Identify which cell holds the provided text, then report its (x, y) central coordinate. 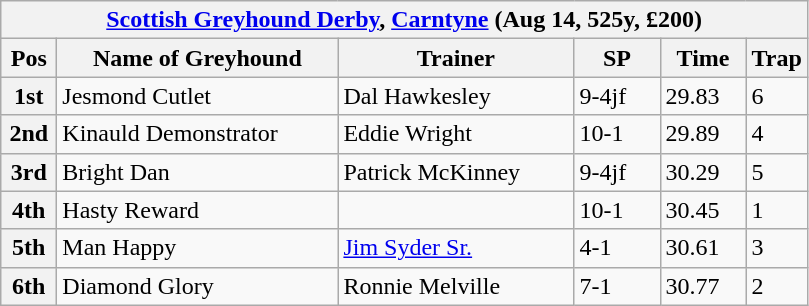
6 (776, 96)
29.89 (703, 134)
Trap (776, 58)
30.29 (703, 172)
3 (776, 248)
30.61 (703, 248)
Name of Greyhound (198, 58)
Trainer (456, 58)
3rd (29, 172)
1st (29, 96)
4-1 (617, 248)
Kinauld Demonstrator (198, 134)
5 (776, 172)
7-1 (617, 286)
6th (29, 286)
1 (776, 210)
Ronnie Melville (456, 286)
5th (29, 248)
Patrick McKinney (456, 172)
Eddie Wright (456, 134)
Diamond Glory (198, 286)
Jim Syder Sr. (456, 248)
Time (703, 58)
4 (776, 134)
Dal Hawkesley (456, 96)
SP (617, 58)
30.77 (703, 286)
Scottish Greyhound Derby, Carntyne (Aug 14, 525y, £200) (404, 20)
2 (776, 286)
30.45 (703, 210)
Man Happy (198, 248)
2nd (29, 134)
29.83 (703, 96)
Bright Dan (198, 172)
Pos (29, 58)
4th (29, 210)
Hasty Reward (198, 210)
Jesmond Cutlet (198, 96)
